Extract the [X, Y] coordinate from the center of the cell holding the provided text.  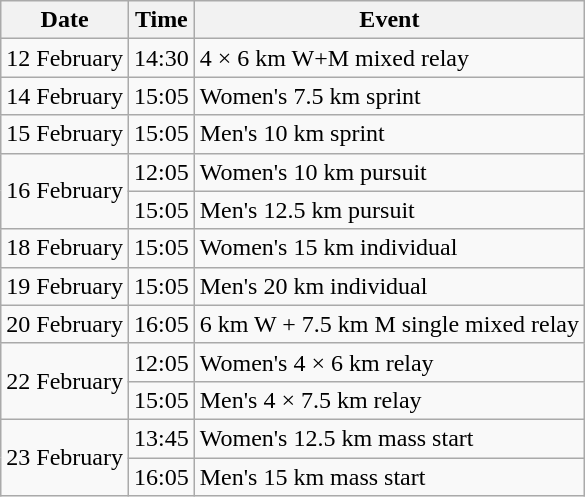
14 February [65, 96]
13:45 [161, 438]
Men's 15 km mass start [389, 477]
18 February [65, 248]
Men's 4 × 7.5 km relay [389, 400]
22 February [65, 381]
Men's 12.5 km pursuit [389, 210]
Men's 20 km individual [389, 286]
Women's 15 km individual [389, 248]
20 February [65, 324]
6 km W + 7.5 km M single mixed relay [389, 324]
23 February [65, 457]
19 February [65, 286]
14:30 [161, 58]
15 February [65, 134]
Men's 10 km sprint [389, 134]
Women's 7.5 km sprint [389, 96]
Time [161, 20]
Event [389, 20]
4 × 6 km W+M mixed relay [389, 58]
Women's 4 × 6 km relay [389, 362]
16 February [65, 191]
Women's 10 km pursuit [389, 172]
Women's 12.5 km mass start [389, 438]
Date [65, 20]
12 February [65, 58]
